Search for the cell housing the specified text and yield its [X, Y] center coordinate. 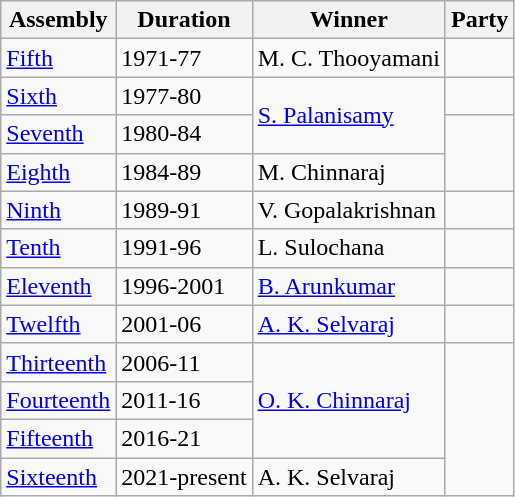
Fifth [58, 58]
Assembly [58, 20]
B. Arunkumar [348, 286]
Twelfth [58, 324]
Sixteenth [58, 477]
V. Gopalakrishnan [348, 210]
M. Chinnaraj [348, 172]
S. Palanisamy [348, 115]
Thirteenth [58, 362]
1980-84 [184, 134]
1991-96 [184, 248]
2006-11 [184, 362]
2021-present [184, 477]
2011-16 [184, 400]
M. C. Thooyamani [348, 58]
Winner [348, 20]
1989-91 [184, 210]
O. K. Chinnaraj [348, 400]
Eighth [58, 172]
2016-21 [184, 438]
Eleventh [58, 286]
Sixth [58, 96]
2001-06 [184, 324]
1977-80 [184, 96]
L. Sulochana [348, 248]
1971-77 [184, 58]
Duration [184, 20]
Seventh [58, 134]
Fourteenth [58, 400]
Tenth [58, 248]
Ninth [58, 210]
Fifteenth [58, 438]
1984-89 [184, 172]
Party [479, 20]
1996-2001 [184, 286]
